Find where the given text appears and provide that cell's center as [x, y] coordinate. 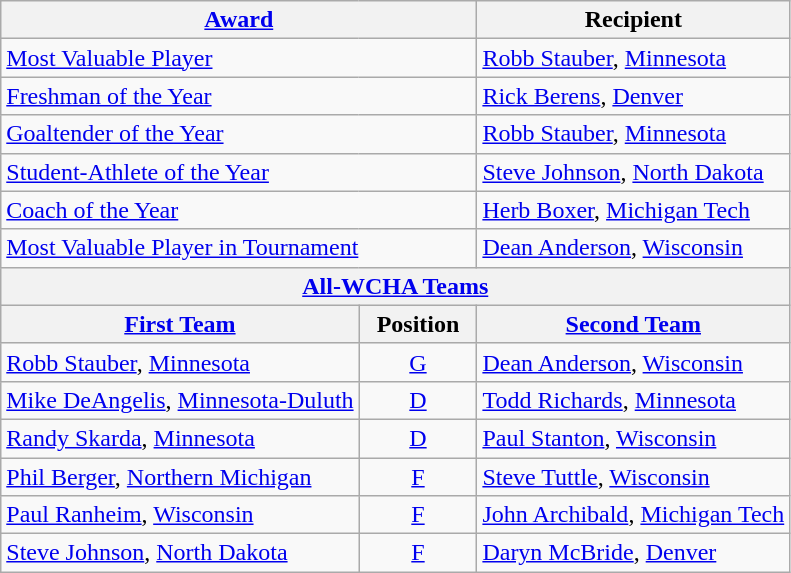
Todd Richards, Minnesota [634, 400]
Paul Stanton, Wisconsin [634, 438]
Mike DeAngelis, Minnesota-Duluth [180, 400]
G [418, 362]
Student-Athlete of the Year [239, 172]
Award [239, 20]
Phil Berger, Northern Michigan [180, 477]
Herb Boxer, Michigan Tech [634, 210]
Daryn McBride, Denver [634, 553]
John Archibald, Michigan Tech [634, 515]
Most Valuable Player in Tournament [239, 248]
All-WCHA Teams [396, 286]
Position [418, 324]
Coach of the Year [239, 210]
Recipient [634, 20]
Rick Berens, Denver [634, 96]
Freshman of the Year [239, 96]
Randy Skarda, Minnesota [180, 438]
Second Team [634, 324]
Most Valuable Player [239, 58]
First Team [180, 324]
Goaltender of the Year [239, 134]
Paul Ranheim, Wisconsin [180, 515]
Steve Tuttle, Wisconsin [634, 477]
